Extract the [X, Y] coordinate from the center of the cell holding the provided text.  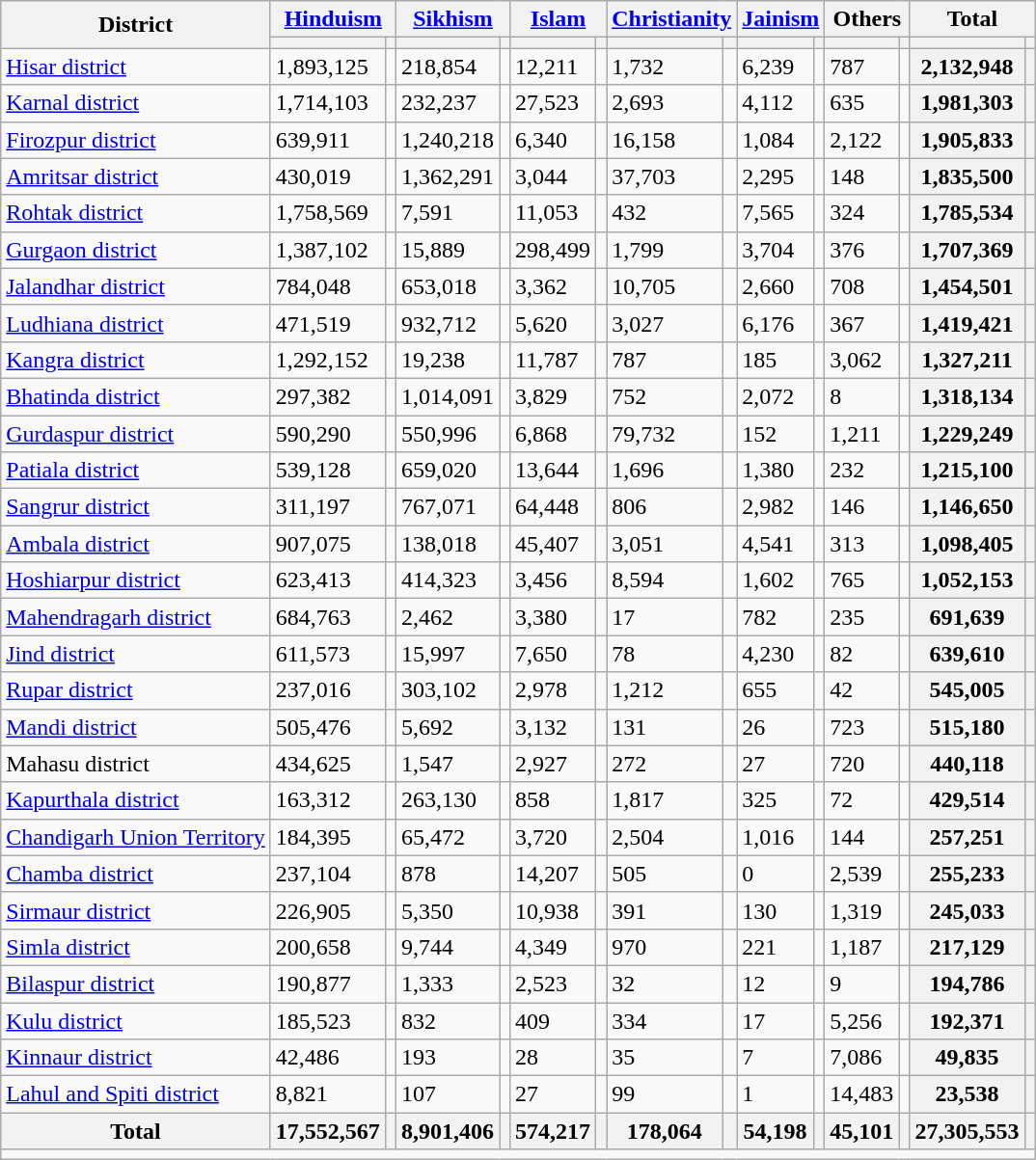
545,005 [967, 690]
Hoshiarpur district [136, 580]
7,591 [448, 213]
303,102 [448, 690]
Chamba district [136, 874]
1,380 [776, 471]
1,419,421 [967, 323]
255,233 [967, 874]
6,340 [554, 140]
Chandigarh Union Territory [136, 837]
440,118 [967, 764]
784,048 [328, 286]
3,829 [554, 396]
221 [776, 947]
Bhatinda district [136, 396]
17,552,567 [328, 1131]
3,720 [554, 837]
8,901,406 [448, 1131]
Jalandhar district [136, 286]
14,207 [554, 874]
3,704 [776, 250]
2,927 [554, 764]
1,211 [862, 433]
765 [862, 580]
130 [776, 910]
45,101 [862, 1131]
1,240,218 [448, 140]
2,072 [776, 396]
653,018 [448, 286]
550,996 [448, 433]
1,318,134 [967, 396]
Sangrur district [136, 507]
2,539 [862, 874]
263,130 [448, 800]
232 [862, 471]
5,620 [554, 323]
Bilaspur district [136, 984]
806 [665, 507]
185 [776, 360]
2,660 [776, 286]
1,785,534 [967, 213]
13,644 [554, 471]
27,523 [554, 103]
2,122 [862, 140]
Kapurthala district [136, 800]
45,407 [554, 544]
1,212 [665, 690]
684,763 [328, 617]
1,454,501 [967, 286]
858 [554, 800]
15,997 [448, 654]
1,799 [665, 250]
144 [862, 837]
8,594 [665, 580]
192,371 [967, 1021]
200,658 [328, 947]
7,086 [862, 1058]
8 [862, 396]
193 [448, 1058]
1,084 [776, 140]
107 [448, 1094]
Lahul and Spiti district [136, 1094]
2,504 [665, 837]
432 [665, 213]
4,349 [554, 947]
190,877 [328, 984]
9 [862, 984]
8,821 [328, 1094]
6,239 [776, 67]
970 [665, 947]
10,938 [554, 910]
832 [448, 1021]
65,472 [448, 837]
590,290 [328, 433]
434,625 [328, 764]
178,064 [665, 1131]
505,476 [328, 727]
4,230 [776, 654]
515,180 [967, 727]
27,305,553 [967, 1131]
4,541 [776, 544]
235 [862, 617]
1,905,833 [967, 140]
6,176 [776, 323]
5,256 [862, 1021]
226,905 [328, 910]
257,251 [967, 837]
3,380 [554, 617]
11,787 [554, 360]
655 [776, 690]
409 [554, 1021]
639,610 [967, 654]
313 [862, 544]
152 [776, 433]
3,062 [862, 360]
1,707,369 [967, 250]
10,705 [665, 286]
217,129 [967, 947]
185,523 [328, 1021]
720 [862, 764]
639,911 [328, 140]
391 [665, 910]
539,128 [328, 471]
28 [554, 1058]
623,413 [328, 580]
14,483 [862, 1094]
7,650 [554, 654]
148 [862, 176]
9,744 [448, 947]
505 [665, 874]
1,333 [448, 984]
272 [665, 764]
691,639 [967, 617]
325 [776, 800]
1,758,569 [328, 213]
5,350 [448, 910]
3,362 [554, 286]
723 [862, 727]
237,104 [328, 874]
430,019 [328, 176]
3,051 [665, 544]
Mahasu district [136, 764]
15,889 [448, 250]
82 [862, 654]
194,786 [967, 984]
Rohtak district [136, 213]
3,456 [554, 580]
12,211 [554, 67]
1,292,152 [328, 360]
6,868 [554, 433]
138,018 [448, 544]
611,573 [328, 654]
3,132 [554, 727]
1,319 [862, 910]
78 [665, 654]
782 [776, 617]
32 [665, 984]
99 [665, 1094]
1 [776, 1094]
659,020 [448, 471]
907,075 [328, 544]
19,238 [448, 360]
1,981,303 [967, 103]
146 [862, 507]
324 [862, 213]
1,696 [665, 471]
26 [776, 727]
42 [862, 690]
49,835 [967, 1058]
1,146,650 [967, 507]
Karnal district [136, 103]
932,712 [448, 323]
2,462 [448, 617]
42,486 [328, 1058]
767,071 [448, 507]
72 [862, 800]
471,519 [328, 323]
Ambala district [136, 544]
2,132,948 [967, 67]
131 [665, 727]
0 [776, 874]
Jainism [781, 19]
334 [665, 1021]
1,014,091 [448, 396]
Simla district [136, 947]
23,538 [967, 1094]
429,514 [967, 800]
Christianity [671, 19]
1,327,211 [967, 360]
1,714,103 [328, 103]
35 [665, 1058]
1,893,125 [328, 67]
574,217 [554, 1131]
2,978 [554, 690]
245,033 [967, 910]
Mandi district [136, 727]
376 [862, 250]
4,112 [776, 103]
Gurgaon district [136, 250]
237,016 [328, 690]
1,052,153 [967, 580]
Ludhiana district [136, 323]
Mahendragarh district [136, 617]
79,732 [665, 433]
2,693 [665, 103]
Rupar district [136, 690]
16,158 [665, 140]
184,395 [328, 837]
Hisar district [136, 67]
5,692 [448, 727]
2,982 [776, 507]
11,053 [554, 213]
752 [665, 396]
1,547 [448, 764]
12 [776, 984]
54,198 [776, 1131]
1,215,100 [967, 471]
1,229,249 [967, 433]
1,187 [862, 947]
7 [776, 1058]
Kulu district [136, 1021]
Kangra district [136, 360]
Others [867, 19]
Kinnaur district [136, 1058]
878 [448, 874]
708 [862, 286]
3,027 [665, 323]
297,382 [328, 396]
2,295 [776, 176]
311,197 [328, 507]
1,817 [665, 800]
1,835,500 [967, 176]
367 [862, 323]
Sirmaur district [136, 910]
37,703 [665, 176]
298,499 [554, 250]
64,448 [554, 507]
Jind district [136, 654]
Gurdaspur district [136, 433]
1,098,405 [967, 544]
163,312 [328, 800]
1,602 [776, 580]
1,732 [665, 67]
Patiala district [136, 471]
414,323 [448, 580]
635 [862, 103]
Hinduism [333, 19]
1,016 [776, 837]
Islam [559, 19]
District [136, 25]
218,854 [448, 67]
232,237 [448, 103]
1,362,291 [448, 176]
Sikhism [452, 19]
3,044 [554, 176]
Amritsar district [136, 176]
7,565 [776, 213]
2,523 [554, 984]
Firozpur district [136, 140]
1,387,102 [328, 250]
